Pinpoint the cell where the given text exists, returning its [X, Y] midpoint coordinate. 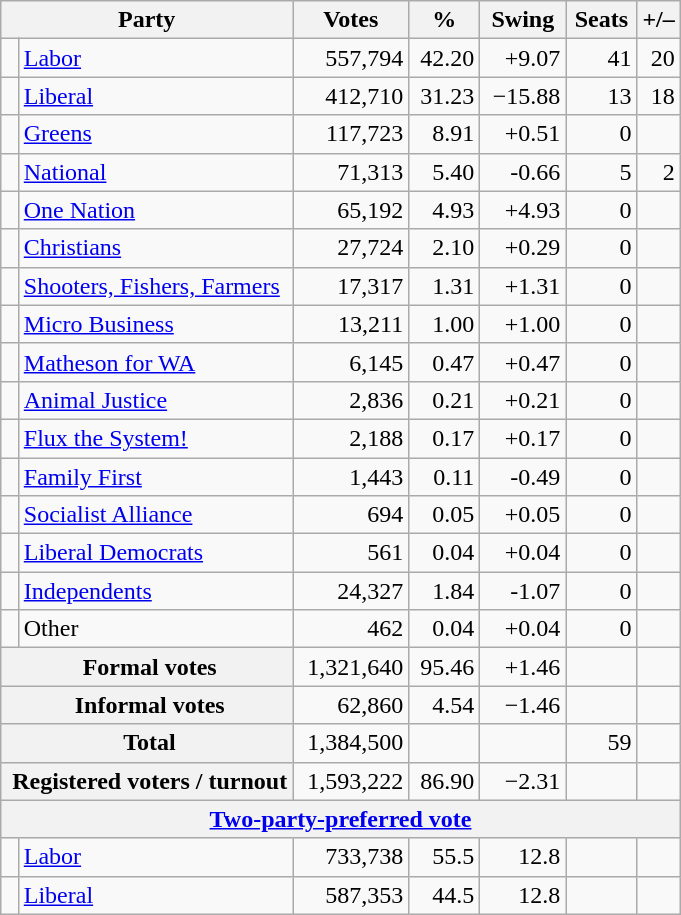
Animal Justice [155, 400]
1.00 [444, 324]
5 [602, 172]
65,192 [351, 210]
13 [602, 96]
1.31 [444, 286]
24,327 [351, 591]
95.46 [444, 667]
1,384,500 [351, 743]
+4.93 [523, 210]
462 [351, 629]
55.5 [444, 857]
412,710 [351, 96]
+0.51 [523, 134]
2.10 [444, 248]
Registered voters / turnout [147, 781]
-1.07 [523, 591]
Shooters, Fishers, Farmers [155, 286]
41 [602, 58]
+0.47 [523, 362]
Family First [155, 477]
71,313 [351, 172]
+1.00 [523, 324]
+1.46 [523, 667]
557,794 [351, 58]
0.17 [444, 438]
8.91 [444, 134]
Two-party-preferred vote [341, 819]
Flux the System! [155, 438]
0.21 [444, 400]
0.47 [444, 362]
-0.49 [523, 477]
+9.07 [523, 58]
+0.29 [523, 248]
Other [155, 629]
Independents [155, 591]
44.5 [444, 895]
1,321,640 [351, 667]
+0.17 [523, 438]
-0.66 [523, 172]
Swing [523, 20]
1,593,222 [351, 781]
+0.05 [523, 515]
Greens [155, 134]
Party [147, 20]
Informal votes [147, 705]
2 [658, 172]
86.90 [444, 781]
31.23 [444, 96]
Votes [351, 20]
27,724 [351, 248]
Micro Business [155, 324]
2,188 [351, 438]
0.05 [444, 515]
Christians [155, 248]
Seats [602, 20]
561 [351, 553]
Liberal Democrats [155, 553]
117,723 [351, 134]
4.93 [444, 210]
18 [658, 96]
42.20 [444, 58]
1.84 [444, 591]
5.40 [444, 172]
−1.46 [523, 705]
587,353 [351, 895]
Total [147, 743]
+/– [658, 20]
One Nation [155, 210]
2,836 [351, 400]
Matheson for WA [155, 362]
62,860 [351, 705]
% [444, 20]
National [155, 172]
4.54 [444, 705]
20 [658, 58]
59 [602, 743]
13,211 [351, 324]
Formal votes [147, 667]
694 [351, 515]
17,317 [351, 286]
733,738 [351, 857]
Socialist Alliance [155, 515]
−2.31 [523, 781]
−15.88 [523, 96]
0.11 [444, 477]
6,145 [351, 362]
+0.21 [523, 400]
1,443 [351, 477]
+1.31 [523, 286]
